Provide the (x, y) coordinate of the cell's center where the given text is located.  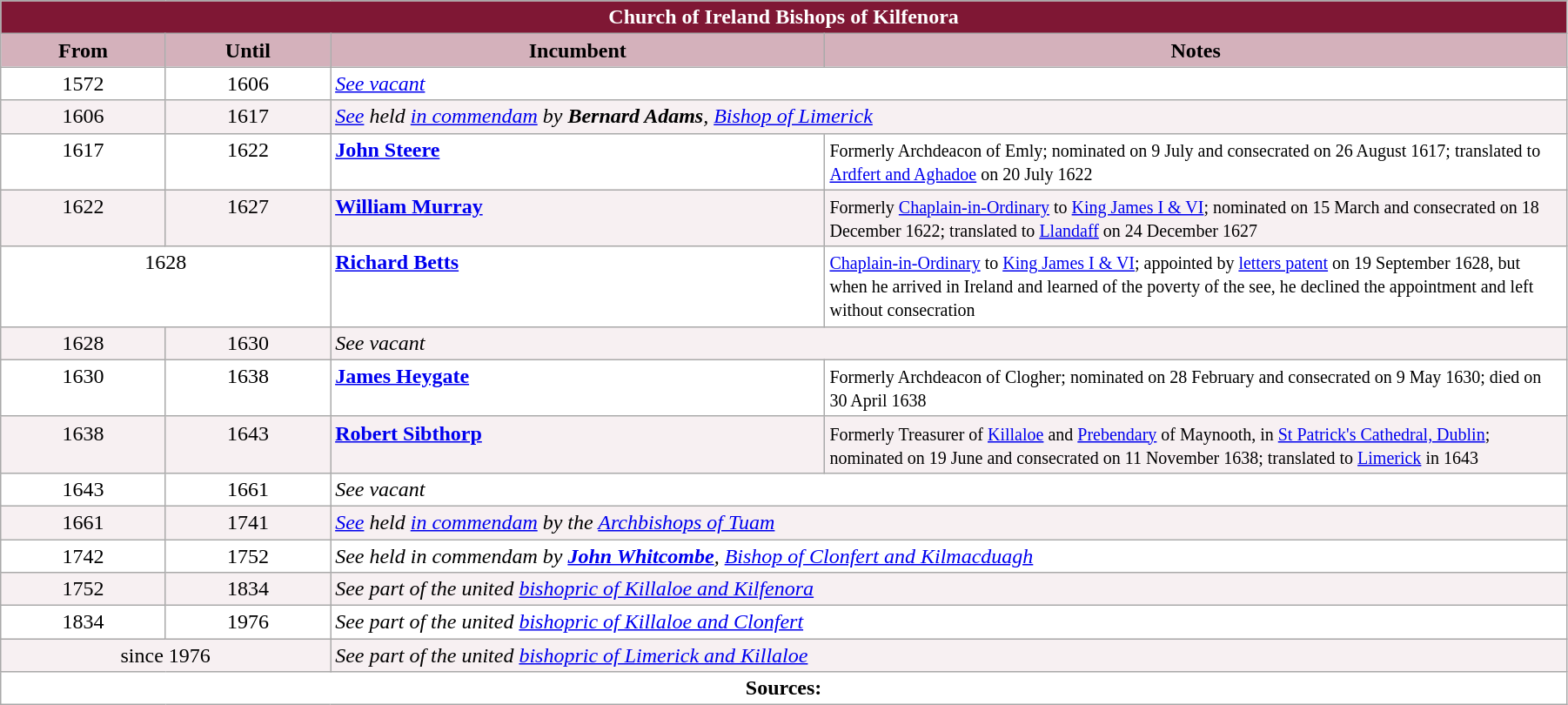
Richard Betts (578, 286)
John Steere (578, 162)
since 1976 (165, 655)
1976 (247, 622)
1742 (84, 556)
William Murray (578, 218)
See held in commendam by the Archbishops of Tuam (948, 522)
See part of the united bishopric of Killaloe and Clonfert (948, 622)
Until (247, 50)
1741 (247, 522)
James Heygate (578, 388)
See part of the united bishopric of Killaloe and Kilfenora (948, 589)
From (84, 50)
See held in commendam by John Whitcombe, Bishop of Clonfert and Kilmacduagh (948, 556)
Formerly Archdeacon of Clogher; nominated on 28 February and consecrated on 9 May 1630; died on 30 April 1638 (1196, 388)
Incumbent (578, 50)
See part of the united bishopric of Limerick and Killaloe (948, 655)
Formerly Archdeacon of Emly; nominated on 9 July and consecrated on 26 August 1617; translated to Ardfert and Aghadoe on 20 July 1622 (1196, 162)
1627 (247, 218)
1572 (84, 84)
Notes (1196, 50)
Church of Ireland Bishops of Kilfenora (784, 17)
Sources: (784, 688)
Robert Sibthorp (578, 444)
See held in commendam by Bernard Adams, Bishop of Limerick (948, 117)
